Return (X, Y) of the center of cell containing provided text 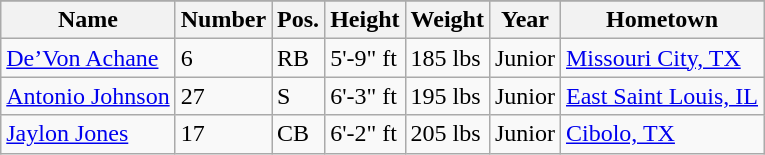
RB (298, 58)
East Saint Louis, IL (662, 96)
Name (88, 20)
Cibolo, TX (662, 134)
Height (365, 20)
Hometown (662, 20)
Jaylon Jones (88, 134)
De’Von Achane (88, 58)
6 (223, 58)
27 (223, 96)
Pos. (298, 20)
205 lbs (447, 134)
6'-2" ft (365, 134)
185 lbs (447, 58)
Antonio Johnson (88, 96)
195 lbs (447, 96)
Number (223, 20)
S (298, 96)
Weight (447, 20)
Missouri City, TX (662, 58)
6'-3" ft (365, 96)
Year (524, 20)
CB (298, 134)
17 (223, 134)
5'-9" ft (365, 58)
